From the cell containing the given text, extract its center point as [X, Y] coordinate. 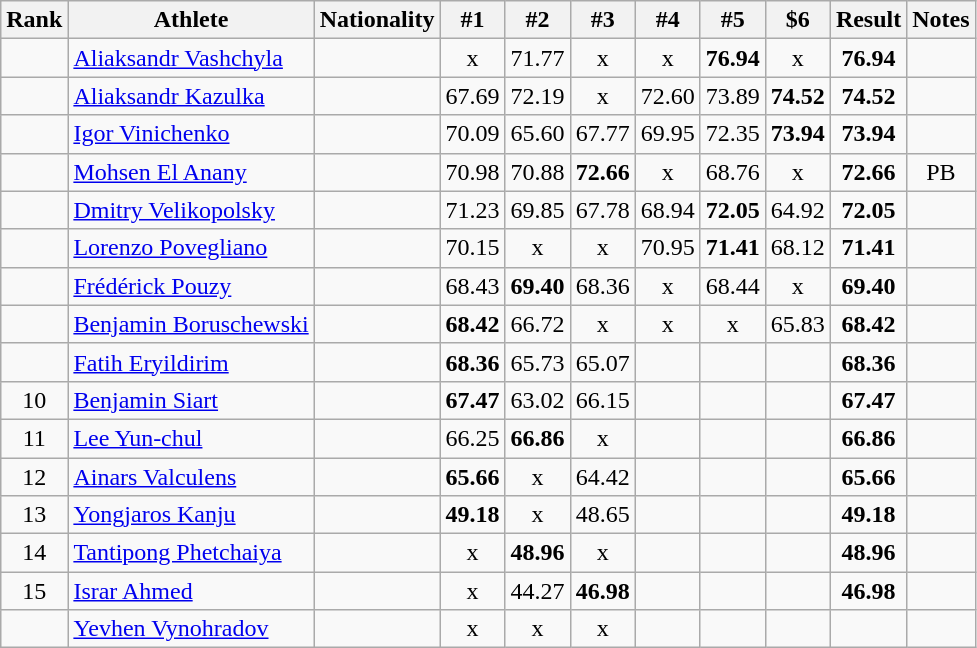
66.72 [538, 324]
Lorenzo Povegliano [191, 248]
68.94 [668, 210]
68.43 [472, 286]
64.42 [602, 477]
Yevhen Vynohradov [191, 629]
Mohsen El Anany [191, 172]
72.60 [668, 96]
13 [34, 515]
Fatih Eryildirim [191, 362]
Israr Ahmed [191, 591]
67.77 [602, 134]
#4 [668, 20]
68.12 [798, 248]
Frédérick Pouzy [191, 286]
65.73 [538, 362]
Dmitry Velikopolsky [191, 210]
66.25 [472, 438]
Ainars Valculens [191, 477]
66.15 [602, 400]
70.98 [472, 172]
70.88 [538, 172]
Aliaksandr Vashchyla [191, 58]
71.23 [472, 210]
Aliaksandr Kazulka [191, 96]
64.92 [798, 210]
70.95 [668, 248]
67.78 [602, 210]
63.02 [538, 400]
Lee Yun-chul [191, 438]
Benjamin Boruschewski [191, 324]
Igor Vinichenko [191, 134]
72.35 [732, 134]
12 [34, 477]
10 [34, 400]
68.44 [732, 286]
67.69 [472, 96]
73.89 [732, 96]
69.95 [668, 134]
#2 [538, 20]
48.65 [602, 515]
Yongjaros Kanju [191, 515]
65.07 [602, 362]
65.83 [798, 324]
70.09 [472, 134]
15 [34, 591]
#3 [602, 20]
72.19 [538, 96]
Result [868, 20]
71.77 [538, 58]
65.60 [538, 134]
Tantipong Phetchaiya [191, 553]
#5 [732, 20]
$6 [798, 20]
PB [941, 172]
14 [34, 553]
Athlete [191, 20]
11 [34, 438]
Benjamin Siart [191, 400]
70.15 [472, 248]
#1 [472, 20]
Rank [34, 20]
Notes [941, 20]
69.85 [538, 210]
44.27 [538, 591]
68.76 [732, 172]
Nationality [377, 20]
